For the text-containing cell, return its midpoint in [X, Y] coordinate format. 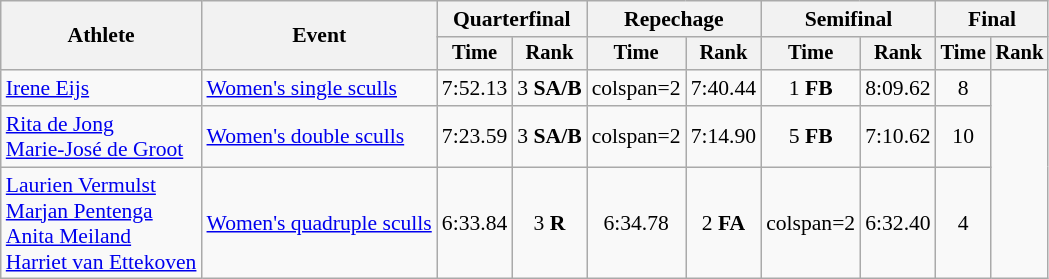
10 [964, 136]
7:14.90 [724, 136]
Athlete [102, 36]
4 [964, 223]
5 FB [810, 136]
Women's double sculls [318, 136]
7:23.59 [474, 136]
Quarterfinal [512, 19]
Rita de JongMarie-José de Groot [102, 136]
7:10.62 [898, 136]
Women's quadruple sculls [318, 223]
7:52.13 [474, 88]
Event [318, 36]
3 R [549, 223]
2 FA [724, 223]
7:40.44 [724, 88]
Irene Eijs [102, 88]
Repechage [674, 19]
6:32.40 [898, 223]
Women's single sculls [318, 88]
1 FB [810, 88]
8:09.62 [898, 88]
8 [964, 88]
Final [992, 19]
6:33.84 [474, 223]
Laurien VermulstMarjan PentengaAnita MeilandHarriet van Ettekoven [102, 223]
6:34.78 [636, 223]
Semifinal [848, 19]
